Find where the given text appears and provide that cell's center as [X, Y] coordinate. 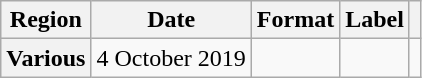
4 October 2019 [171, 58]
Various [46, 58]
Format [295, 20]
Label [375, 20]
Date [171, 20]
Region [46, 20]
